Detect which cell encompasses the target text, then output its (X, Y) center coordinate. 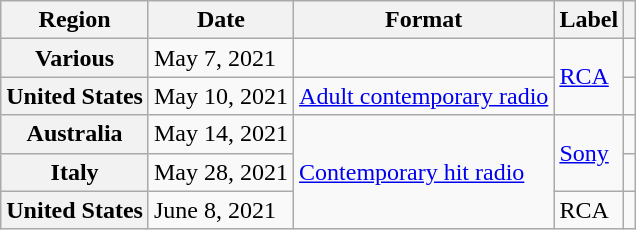
May 28, 2021 (220, 172)
Date (220, 20)
Various (75, 58)
Australia (75, 134)
May 14, 2021 (220, 134)
Italy (75, 172)
Region (75, 20)
May 10, 2021 (220, 96)
Contemporary hit radio (424, 172)
Format (424, 20)
Adult contemporary radio (424, 96)
May 7, 2021 (220, 58)
June 8, 2021 (220, 210)
Label (589, 20)
Sony (589, 153)
